Search for the cell housing the specified text and yield its [x, y] center coordinate. 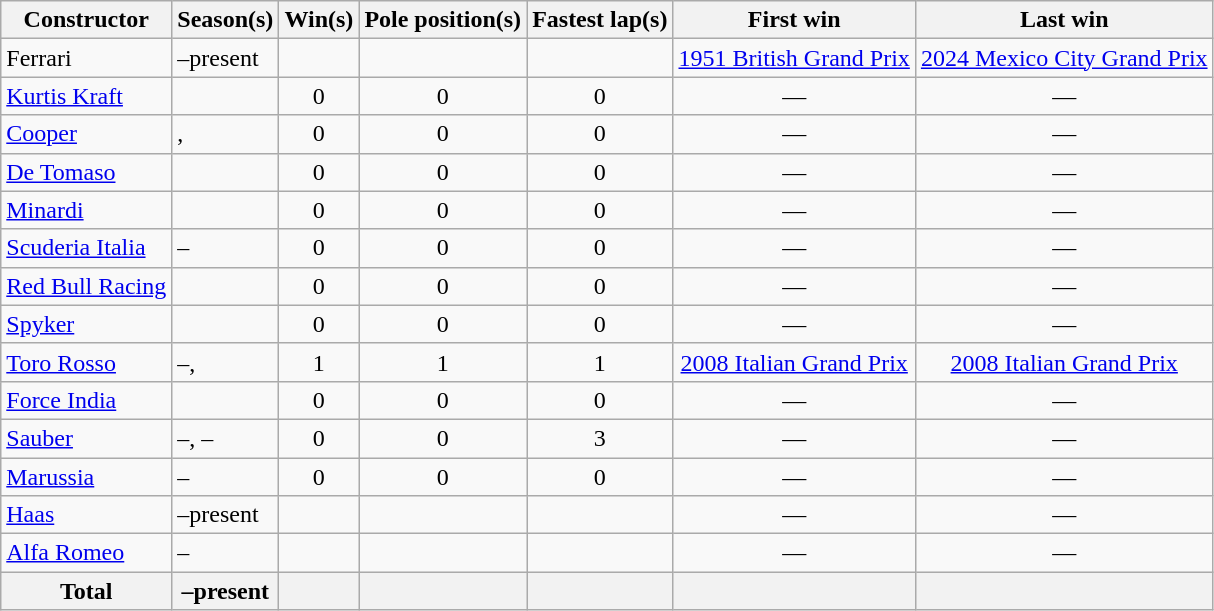
Haas [86, 515]
Sauber [86, 438]
Win(s) [319, 20]
Spyker [86, 324]
–, [226, 362]
Season(s) [226, 20]
Marussia [86, 477]
, [226, 134]
Scuderia Italia [86, 248]
Alfa Romeo [86, 553]
–, – [226, 438]
De Tomaso [86, 172]
Kurtis Kraft [86, 96]
Force India [86, 400]
Toro Rosso [86, 362]
Ferrari [86, 58]
Fastest lap(s) [600, 20]
Total [86, 591]
Pole position(s) [443, 20]
Cooper [86, 134]
2024 Mexico City Grand Prix [1064, 58]
3 [600, 438]
First win [794, 20]
1951 British Grand Prix [794, 58]
Last win [1064, 20]
Red Bull Racing [86, 286]
Constructor [86, 20]
Minardi [86, 210]
